Capture the cell that displays the provided text and extract its [x, y] central coordinate. 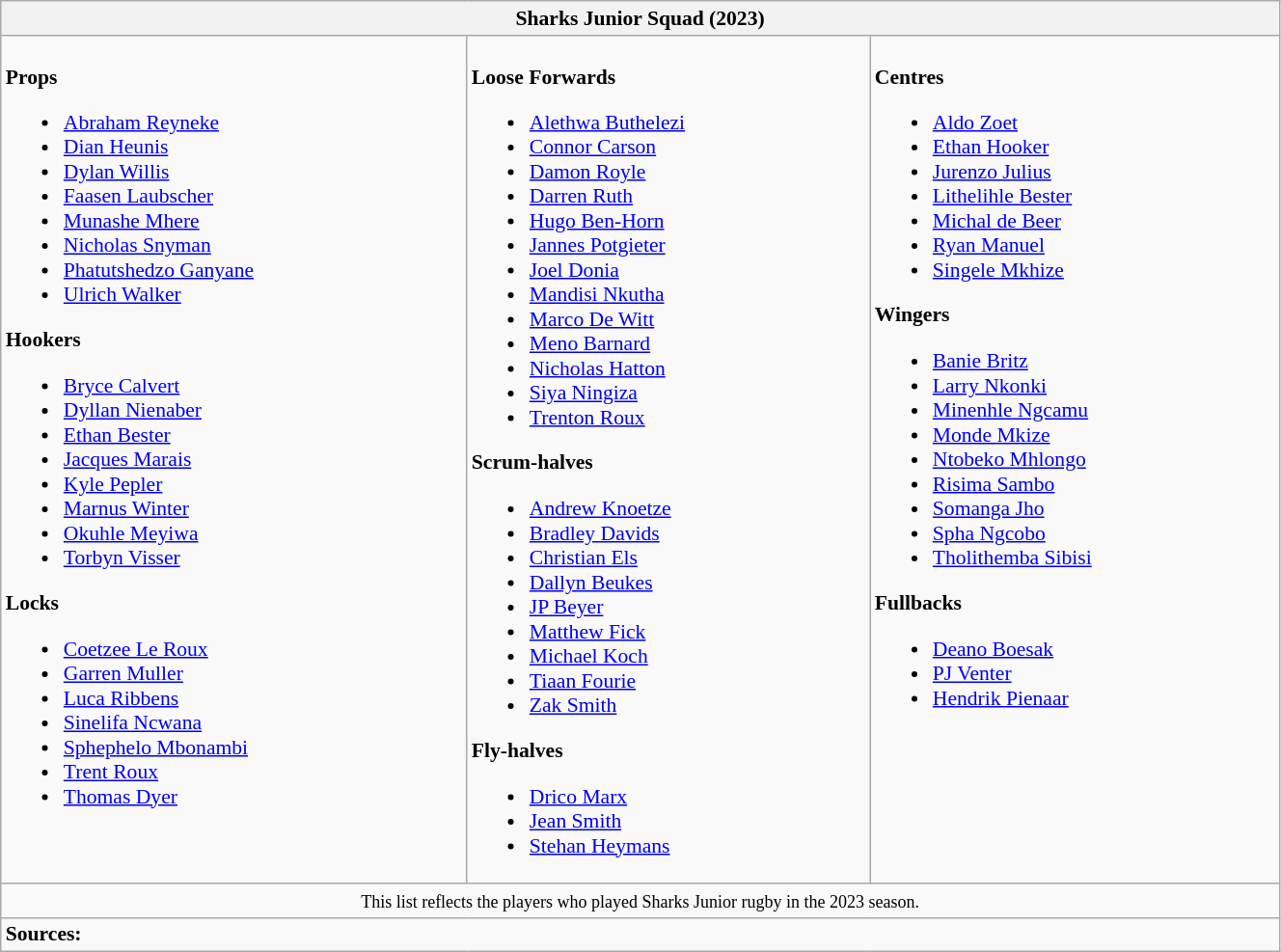
This list reflects the players who played Sharks Junior rugby in the 2023 season. [640, 901]
Sharks Junior Squad (2023) [640, 18]
